Locate the cell with the specified text and output its (x, y) center coordinate. 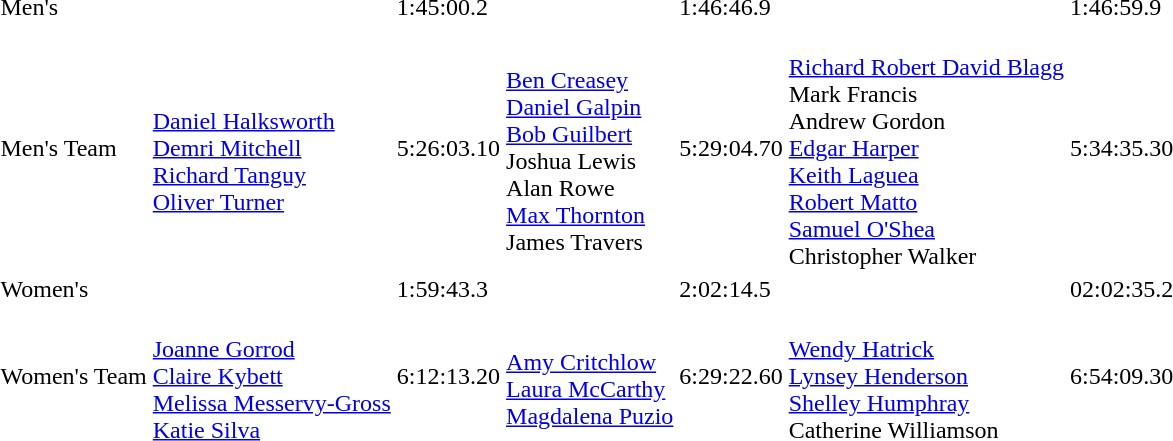
5:29:04.70 (731, 148)
2:02:14.5 (731, 289)
Richard Robert David BlaggMark FrancisAndrew GordonEdgar HarperKeith LagueaRobert MattoSamuel O'SheaChristopher Walker (926, 148)
1:59:43.3 (448, 289)
Ben CreaseyDaniel GalpinBob GuilbertJoshua LewisAlan RoweMax ThorntonJames Travers (590, 148)
5:26:03.10 (448, 148)
Daniel HalksworthDemri MitchellRichard TanguyOliver Turner (272, 148)
